Provide the [x, y] coordinate of the cell's center where the given text is located.  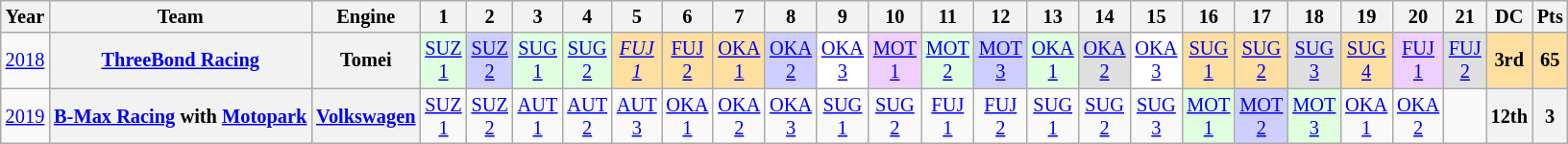
AUT1 [538, 116]
SUG4 [1366, 60]
5 [637, 16]
21 [1465, 16]
4 [587, 16]
10 [895, 16]
B-Max Racing with Motopark [181, 116]
ThreeBond Racing [181, 60]
12 [1001, 16]
20 [1418, 16]
2019 [25, 116]
2 [490, 16]
Volkswagen [365, 116]
16 [1209, 16]
9 [843, 16]
Engine [365, 16]
17 [1261, 16]
DC [1509, 16]
Team [181, 16]
12th [1509, 116]
Pts [1551, 16]
3rd [1509, 60]
15 [1156, 16]
13 [1053, 16]
AUT3 [637, 116]
1 [443, 16]
11 [947, 16]
14 [1105, 16]
Year [25, 16]
2018 [25, 60]
6 [688, 16]
19 [1366, 16]
AUT2 [587, 116]
7 [739, 16]
18 [1314, 16]
Tomei [365, 60]
65 [1551, 60]
8 [791, 16]
